Return [X, Y] of the center of cell containing provided text 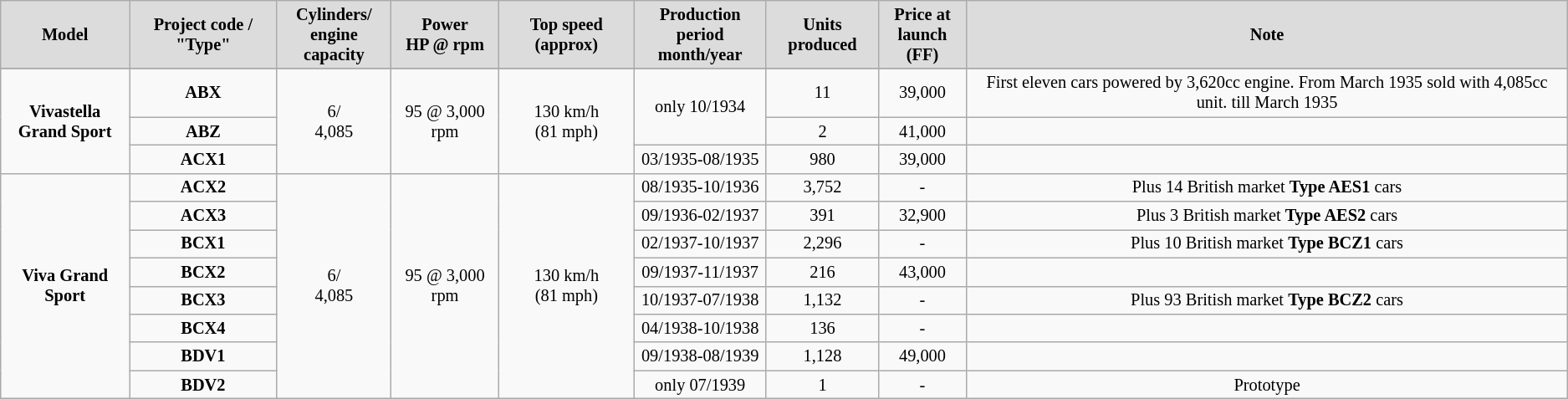
First eleven cars powered by 3,620cc engine. From March 1935 sold with 4,085cc unit. till March 1935 [1267, 93]
136 [822, 328]
Top speed (approx) [567, 34]
08/1935-10/1936 [700, 187]
Model [65, 34]
Cylinders/engine capacity [334, 34]
BDV1 [204, 356]
ACX2 [204, 187]
Plus 14 British market Type AES1 cars [1267, 187]
32,900 [922, 216]
Viva Grand Sport [65, 286]
ABZ [204, 131]
391 [822, 216]
49,000 [922, 356]
09/1937-11/1937 [700, 272]
980 [822, 159]
03/1935-08/1935 [700, 159]
2 [822, 131]
BDV2 [204, 385]
ACX3 [204, 216]
216 [822, 272]
Project code / "Type" [204, 34]
Production periodmonth/year [700, 34]
1 [822, 385]
BCX1 [204, 243]
only 10/1934 [700, 107]
3,752 [822, 187]
VivastellaGrand Sport [65, 120]
Price atlaunch (FF) [922, 34]
02/1937-10/1937 [700, 243]
Units produced [822, 34]
43,000 [922, 272]
Plus 3 British market Type AES2 cars [1267, 216]
ACX1 [204, 159]
Prototype [1267, 385]
Plus 93 British market Type BCZ2 cars [1267, 300]
PowerHP @ rpm [445, 34]
BCX4 [204, 328]
04/1938-10/1938 [700, 328]
1,132 [822, 300]
Note [1267, 34]
41,000 [922, 131]
Plus 10 British market Type BCZ1 cars [1267, 243]
BCX3 [204, 300]
1,128 [822, 356]
only 07/1939 [700, 385]
11 [822, 93]
BCX2 [204, 272]
09/1938-08/1939 [700, 356]
09/1936-02/1937 [700, 216]
ABX [204, 93]
2,296 [822, 243]
10/1937-07/1938 [700, 300]
